Return [x, y] of the center of cell containing provided text 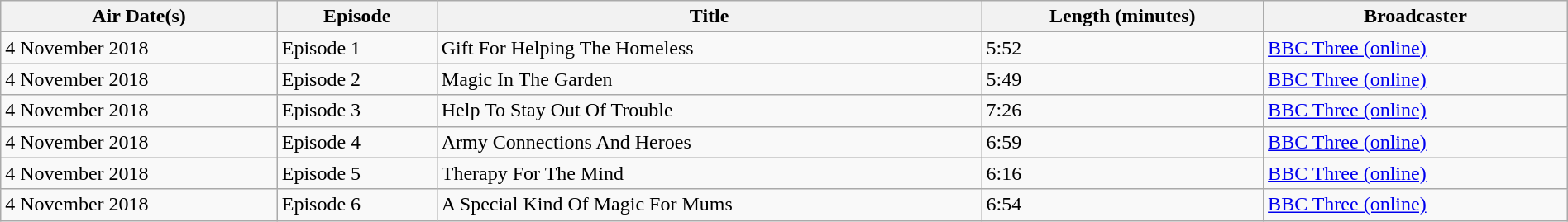
Episode 5 [357, 173]
Episode 3 [357, 111]
Broadcaster [1416, 17]
Episode 1 [357, 48]
6:16 [1123, 173]
Episode 4 [357, 142]
Magic In The Garden [710, 79]
5:49 [1123, 79]
Episode 2 [357, 79]
Title [710, 17]
Therapy For The Mind [710, 173]
Gift For Helping The Homeless [710, 48]
Army Connections And Heroes [710, 142]
5:52 [1123, 48]
Air Date(s) [139, 17]
6:59 [1123, 142]
Length (minutes) [1123, 17]
A Special Kind Of Magic For Mums [710, 205]
Episode 6 [357, 205]
Episode [357, 17]
6:54 [1123, 205]
Help To Stay Out Of Trouble [710, 111]
7:26 [1123, 111]
